Pinpoint the cell where the given text exists, returning its (x, y) midpoint coordinate. 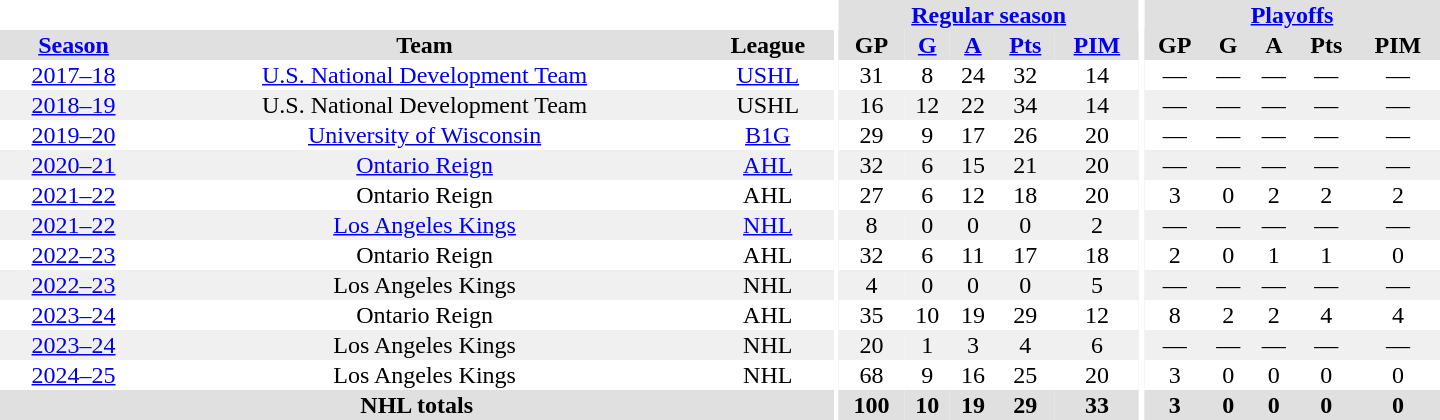
11 (973, 255)
Playoffs (1292, 15)
League (768, 45)
68 (871, 375)
Team (424, 45)
24 (973, 75)
35 (871, 315)
2017–18 (74, 75)
Regular season (988, 15)
25 (1026, 375)
2019–20 (74, 135)
B1G (768, 135)
5 (1097, 285)
34 (1026, 105)
NHL totals (416, 405)
22 (973, 105)
2020–21 (74, 165)
2024–25 (74, 375)
2018–19 (74, 105)
100 (871, 405)
Season (74, 45)
15 (973, 165)
University of Wisconsin (424, 135)
21 (1026, 165)
31 (871, 75)
33 (1097, 405)
27 (871, 195)
26 (1026, 135)
